Provide the [X, Y] coordinate of the cell's center where the given text is located.  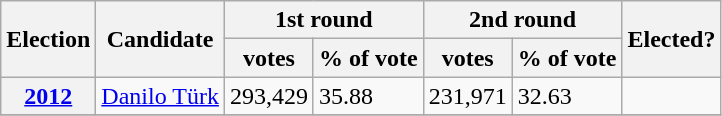
2012 [48, 96]
1st round [324, 20]
2nd round [522, 20]
231,971 [468, 96]
Election [48, 39]
Candidate [160, 39]
35.88 [368, 96]
293,429 [268, 96]
Danilo Türk [160, 96]
Elected? [672, 39]
32.63 [567, 96]
